From the cell containing the given text, extract its center point as (x, y) coordinate. 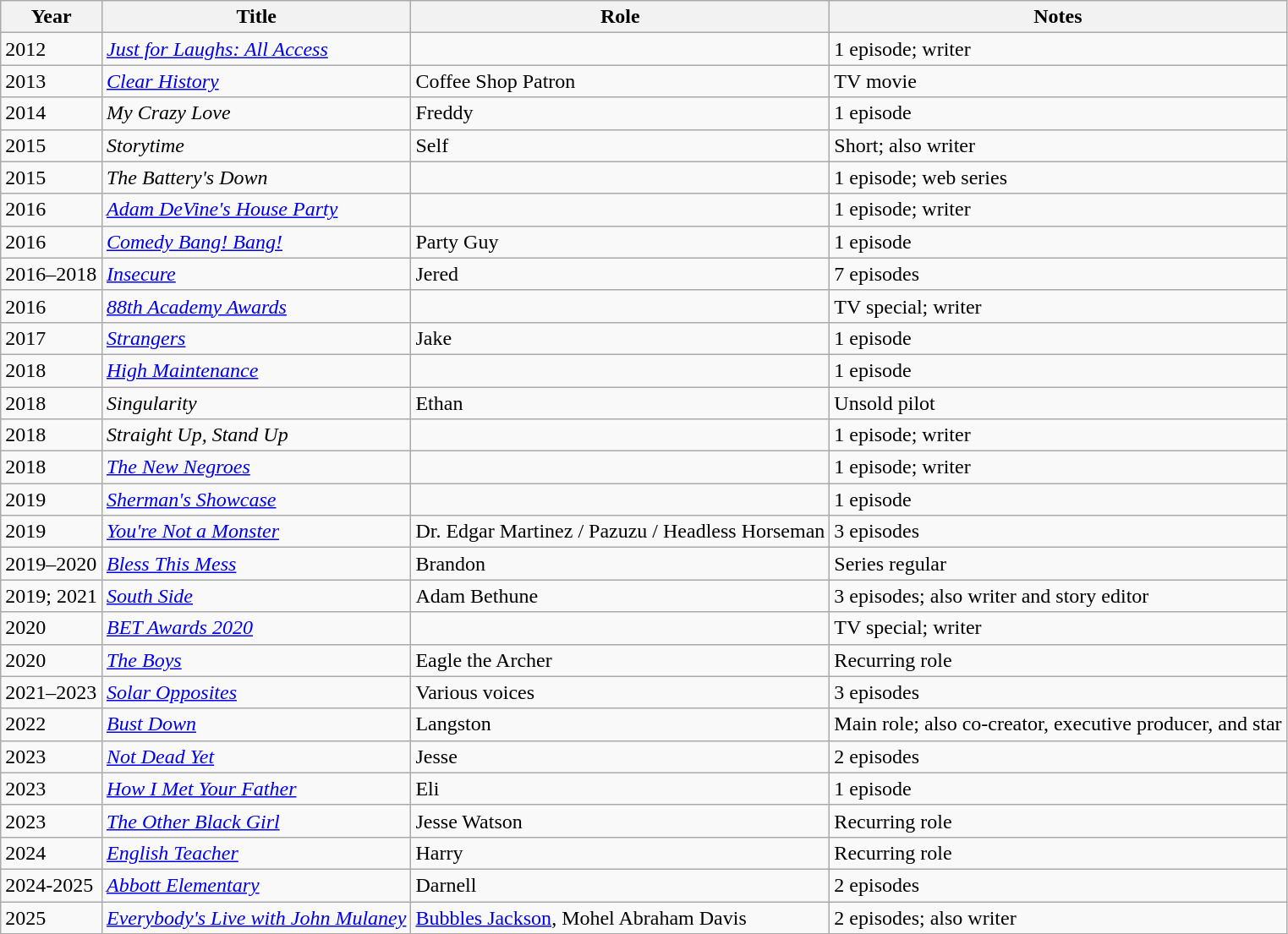
English Teacher (255, 853)
Eagle the Archer (621, 660)
2012 (52, 49)
2021–2023 (52, 692)
Eli (621, 789)
Singularity (255, 403)
Clear History (255, 81)
Adam Bethune (621, 596)
Self (621, 145)
The Other Black Girl (255, 821)
South Side (255, 596)
Strangers (255, 338)
2019–2020 (52, 564)
Jesse Watson (621, 821)
Unsold pilot (1058, 403)
2024 (52, 853)
TV movie (1058, 81)
2024-2025 (52, 885)
7 episodes (1058, 274)
Year (52, 17)
2 episodes; also writer (1058, 917)
88th Academy Awards (255, 306)
Straight Up, Stand Up (255, 435)
Darnell (621, 885)
1 episode; web series (1058, 178)
Jered (621, 274)
Comedy Bang! Bang! (255, 242)
2022 (52, 724)
2014 (52, 113)
Brandon (621, 564)
Langston (621, 724)
Main role; also co-creator, executive producer, and star (1058, 724)
Bubbles Jackson, Mohel Abraham Davis (621, 917)
Abbott Elementary (255, 885)
Just for Laughs: All Access (255, 49)
Adam DeVine's House Party (255, 210)
Ethan (621, 403)
Jesse (621, 756)
Harry (621, 853)
Notes (1058, 17)
Everybody's Live with John Mulaney (255, 917)
2016–2018 (52, 274)
BET Awards 2020 (255, 628)
Role (621, 17)
The New Negroes (255, 467)
Dr. Edgar Martinez / Pazuzu / Headless Horseman (621, 532)
Bless This Mess (255, 564)
Short; also writer (1058, 145)
You're Not a Monster (255, 532)
2025 (52, 917)
Coffee Shop Patron (621, 81)
My Crazy Love (255, 113)
3 episodes; also writer and story editor (1058, 596)
Freddy (621, 113)
The Battery's Down (255, 178)
2019; 2021 (52, 596)
Party Guy (621, 242)
High Maintenance (255, 370)
Insecure (255, 274)
Series regular (1058, 564)
Sherman's Showcase (255, 500)
Title (255, 17)
Jake (621, 338)
Solar Opposites (255, 692)
2017 (52, 338)
The Boys (255, 660)
2013 (52, 81)
Not Dead Yet (255, 756)
Storytime (255, 145)
Various voices (621, 692)
Bust Down (255, 724)
How I Met Your Father (255, 789)
